Return the (x, y) coordinate for the center point of the cell that contains the specified text.  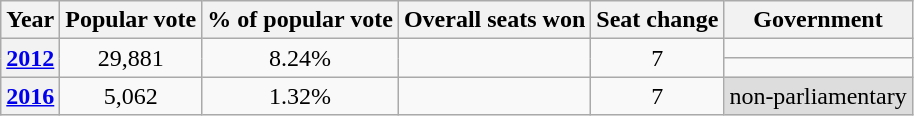
Popular vote (131, 20)
8.24% (300, 58)
Seat change (658, 20)
5,062 (131, 96)
% of popular vote (300, 20)
Overall seats won (494, 20)
non-parliamentary (818, 96)
2012 (30, 58)
Year (30, 20)
Government (818, 20)
29,881 (131, 58)
1.32% (300, 96)
2016 (30, 96)
